Capture the cell that displays the provided text and extract its (x, y) central coordinate. 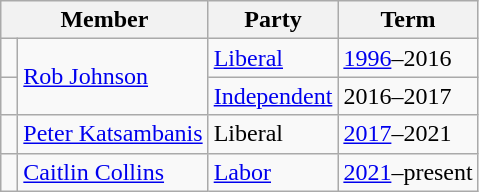
Caitlin Collins (113, 172)
Rob Johnson (113, 77)
Labor (273, 172)
2021–present (408, 172)
Peter Katsambanis (113, 134)
Term (408, 20)
Independent (273, 96)
2017–2021 (408, 134)
Party (273, 20)
1996–2016 (408, 58)
Member (104, 20)
2016–2017 (408, 96)
